Return (X, Y) of the center of cell containing provided text 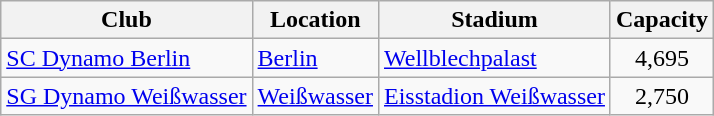
SC Dynamo Berlin (126, 58)
Location (315, 20)
4,695 (662, 58)
Weißwasser (315, 96)
2,750 (662, 96)
Berlin (315, 58)
Capacity (662, 20)
Eisstadion Weißwasser (494, 96)
SG Dynamo Weißwasser (126, 96)
Wellblechpalast (494, 58)
Stadium (494, 20)
Club (126, 20)
